Return the (X, Y) coordinate for the center point of the cell that contains the specified text.  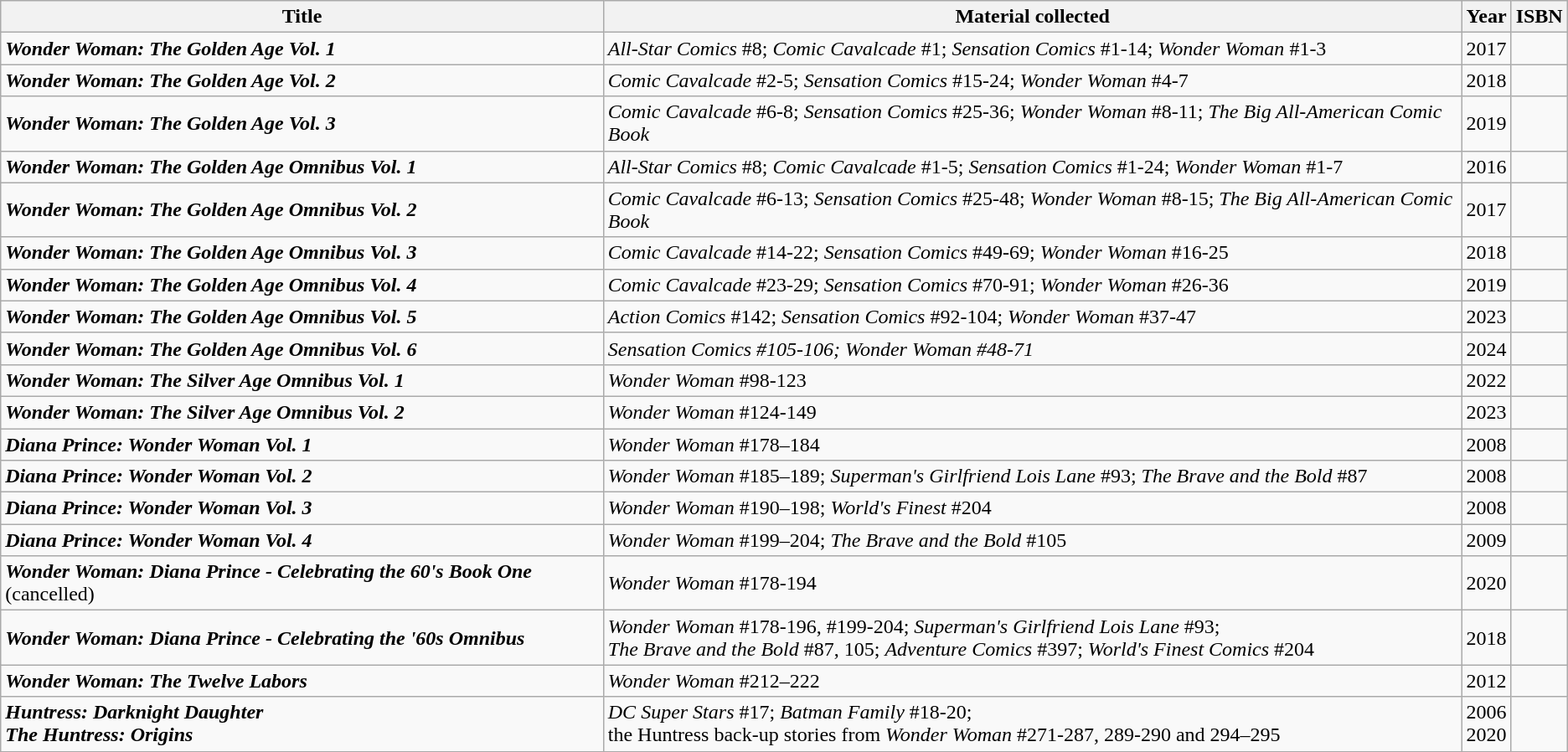
Material collected (1032, 17)
Wonder Woman #178–184 (1032, 445)
Wonder Woman: The Golden Age Omnibus Vol. 2 (302, 209)
Wonder Woman #178-194 (1032, 583)
2012 (1486, 681)
2022 (1486, 380)
Diana Prince: Wonder Woman Vol. 4 (302, 540)
Comic Cavalcade #6-8; Sensation Comics #25-36; Wonder Woman #8-11; The Big All-American Comic Book (1032, 124)
Wonder Woman: The Golden Age Vol. 1 (302, 49)
Huntress: Darknight DaughterThe Huntress: Origins (302, 724)
ISBN (1540, 17)
Wonder Woman: The Golden Age Omnibus Vol. 1 (302, 167)
Title (302, 17)
All-Star Comics #8; Comic Cavalcade #1-5; Sensation Comics #1-24; Wonder Woman #1-7 (1032, 167)
2020 (1486, 583)
All-Star Comics #8; Comic Cavalcade #1; Sensation Comics #1-14; Wonder Woman #1-3 (1032, 49)
20062020 (1486, 724)
Diana Prince: Wonder Woman Vol. 3 (302, 508)
Comic Cavalcade #23-29; Sensation Comics #70-91; Wonder Woman #26-36 (1032, 285)
Year (1486, 17)
Wonder Woman: Diana Prince - Celebrating the '60s Omnibus (302, 638)
Wonder Woman #212–222 (1032, 681)
Wonder Woman: The Golden Age Omnibus Vol. 3 (302, 253)
Action Comics #142; Sensation Comics #92-104; Wonder Woman #37-47 (1032, 317)
2016 (1486, 167)
Wonder Woman: The Golden Age Omnibus Vol. 5 (302, 317)
Wonder Woman #199–204; The Brave and the Bold #105 (1032, 540)
Diana Prince: Wonder Woman Vol. 1 (302, 445)
Wonder Woman #185–189; Superman's Girlfriend Lois Lane #93; The Brave and the Bold #87 (1032, 476)
Comic Cavalcade #6-13; Sensation Comics #25-48; Wonder Woman #8-15; The Big All-American Comic Book (1032, 209)
Diana Prince: Wonder Woman Vol. 2 (302, 476)
Wonder Woman: The Twelve Labors (302, 681)
Wonder Woman: Diana Prince - Celebrating the 60's Book One (cancelled) (302, 583)
Wonder Woman: The Silver Age Omnibus Vol. 2 (302, 412)
Wonder Woman #190–198; World's Finest #204 (1032, 508)
Sensation Comics #105-106; Wonder Woman #48-71 (1032, 348)
2024 (1486, 348)
Wonder Woman #98-123 (1032, 380)
Wonder Woman: The Golden Age Vol. 2 (302, 80)
Wonder Woman #124-149 (1032, 412)
Comic Cavalcade #2-5; Sensation Comics #15-24; Wonder Woman #4-7 (1032, 80)
Wonder Woman: The Golden Age Vol. 3 (302, 124)
DC Super Stars #17; Batman Family #18-20;the Huntress back-up stories from Wonder Woman #271-287, 289-290 and 294–295 (1032, 724)
Wonder Woman: The Golden Age Omnibus Vol. 6 (302, 348)
Comic Cavalcade #14-22; Sensation Comics #49-69; Wonder Woman #16-25 (1032, 253)
2009 (1486, 540)
Wonder Woman: The Silver Age Omnibus Vol. 1 (302, 380)
Wonder Woman: The Golden Age Omnibus Vol. 4 (302, 285)
